Pinpoint the cell where the given text exists, returning its (x, y) midpoint coordinate. 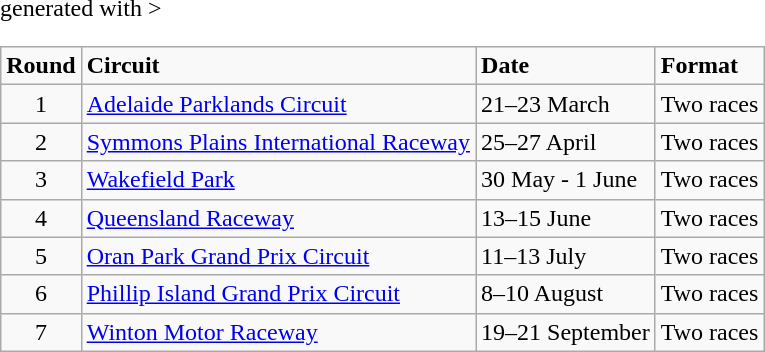
21–23 March (566, 104)
Circuit (278, 66)
Format (710, 66)
8–10 August (566, 294)
Phillip Island Grand Prix Circuit (278, 294)
2 (41, 142)
Winton Motor Raceway (278, 332)
Round (41, 66)
19–21 September (566, 332)
Wakefield Park (278, 180)
1 (41, 104)
Oran Park Grand Prix Circuit (278, 256)
13–15 June (566, 218)
25–27 April (566, 142)
Adelaide Parklands Circuit (278, 104)
Queensland Raceway (278, 218)
6 (41, 294)
Date (566, 66)
3 (41, 180)
7 (41, 332)
4 (41, 218)
5 (41, 256)
30 May - 1 June (566, 180)
11–13 July (566, 256)
Symmons Plains International Raceway (278, 142)
